Pinpoint the cell where the given text exists, returning its (X, Y) midpoint coordinate. 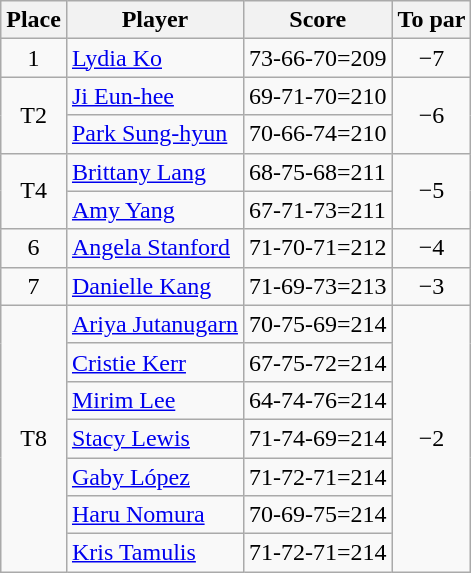
Stacy Lewis (154, 438)
Park Sung-hyun (154, 134)
Danielle Kang (154, 286)
71-70-71=212 (318, 248)
7 (34, 286)
−7 (432, 58)
T8 (34, 438)
To par (432, 20)
−5 (432, 191)
−3 (432, 286)
71-69-73=213 (318, 286)
67-71-73=211 (318, 210)
6 (34, 248)
64-74-76=214 (318, 400)
71-74-69=214 (318, 438)
67-75-72=214 (318, 362)
T4 (34, 191)
Player (154, 20)
−2 (432, 438)
Angela Stanford (154, 248)
1 (34, 58)
73-66-70=209 (318, 58)
69-71-70=210 (318, 96)
Mirim Lee (154, 400)
−6 (432, 115)
−4 (432, 248)
Lydia Ko (154, 58)
Ariya Jutanugarn (154, 324)
Place (34, 20)
Brittany Lang (154, 172)
Cristie Kerr (154, 362)
70-75-69=214 (318, 324)
Gaby López (154, 477)
Ji Eun-hee (154, 96)
70-66-74=210 (318, 134)
70-69-75=214 (318, 515)
68-75-68=211 (318, 172)
Score (318, 20)
T2 (34, 115)
Kris Tamulis (154, 553)
Amy Yang (154, 210)
Haru Nomura (154, 515)
